Find where the given text appears and provide that cell's center as (X, Y) coordinate. 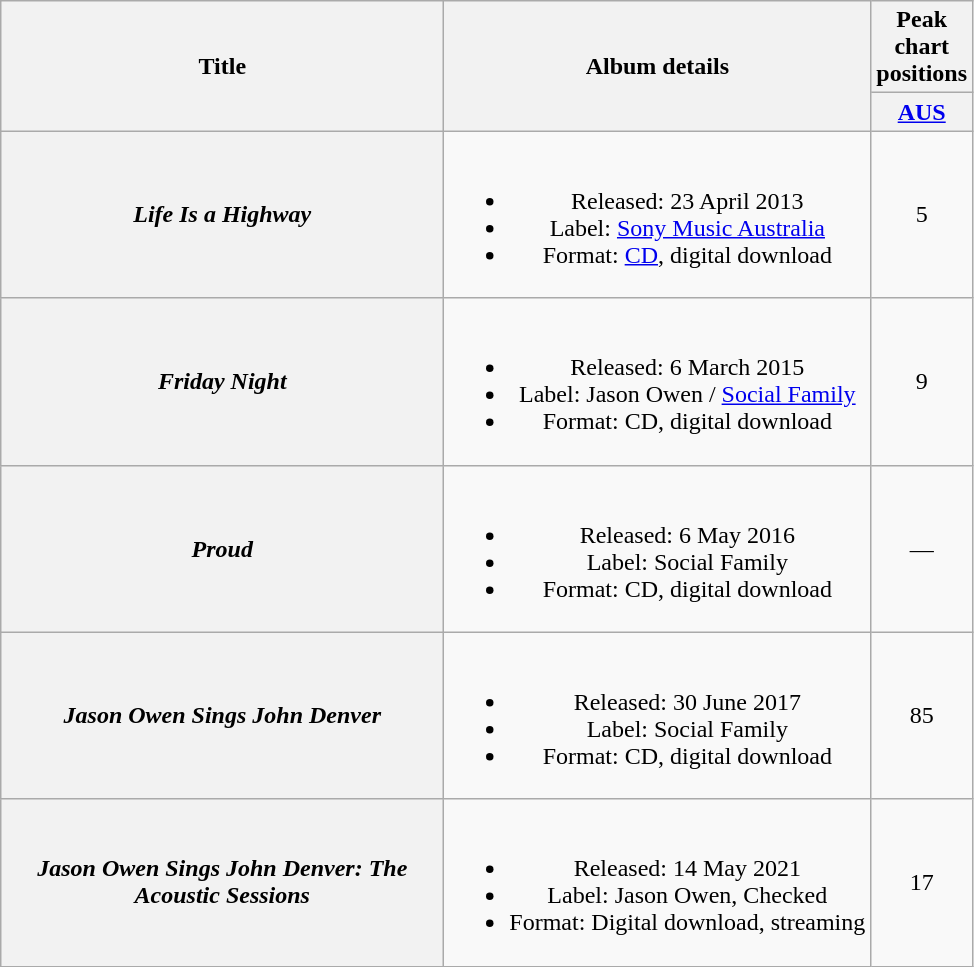
Released: 14 May 2021Label: Jason Owen, CheckedFormat: Digital download, streaming (658, 882)
17 (922, 882)
85 (922, 716)
Released: 30 June 2017Label: Social FamilyFormat: CD, digital download (658, 716)
9 (922, 382)
Released: 6 March 2015Label: Jason Owen / Social FamilyFormat: CD, digital download (658, 382)
Released: 6 May 2016Label: Social FamilyFormat: CD, digital download (658, 548)
— (922, 548)
Title (222, 66)
5 (922, 214)
Jason Owen Sings John Denver (222, 716)
Friday Night (222, 382)
Released: 23 April 2013Label: Sony Music AustraliaFormat: CD, digital download (658, 214)
Album details (658, 66)
Peak chart positions (922, 47)
Jason Owen Sings John Denver: The Acoustic Sessions (222, 882)
AUS (922, 112)
Proud (222, 548)
Life Is a Highway (222, 214)
